Detect which cell encompasses the target text, then output its [X, Y] center coordinate. 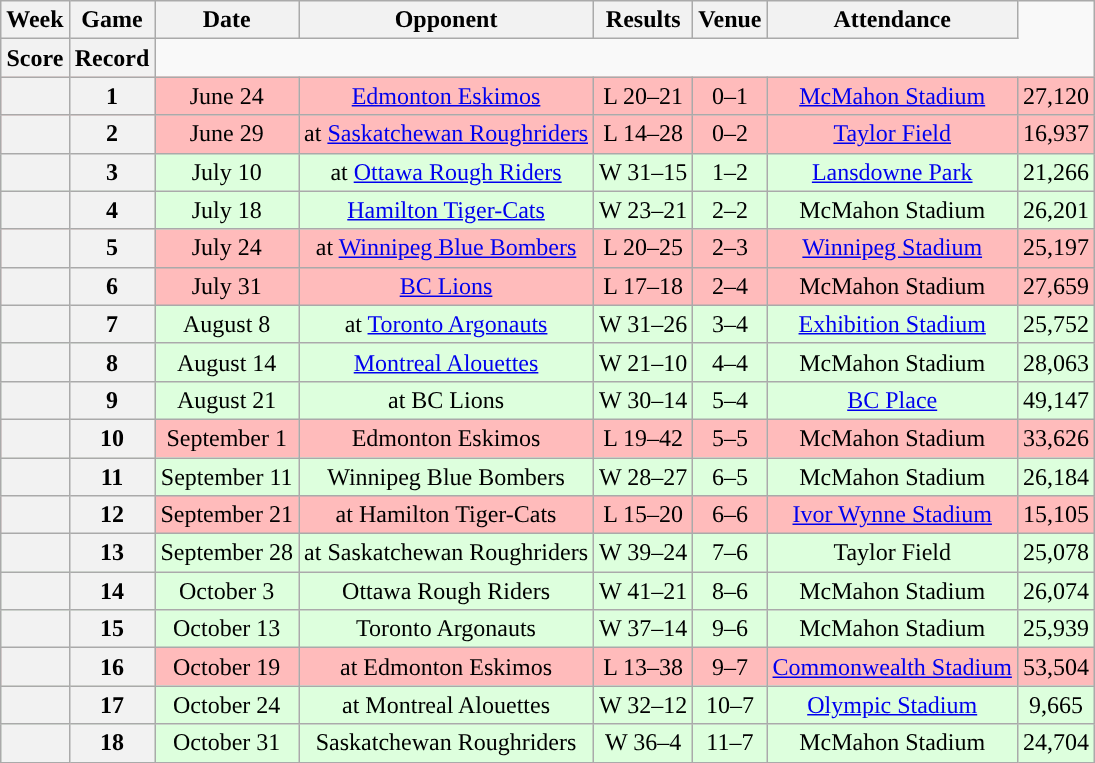
6 [112, 286]
September 11 [227, 477]
L 13–38 [644, 667]
9–7 [730, 667]
W 23–21 [644, 210]
6–5 [730, 477]
9 [112, 400]
2–2 [730, 210]
1–2 [730, 172]
10 [112, 438]
L 17–18 [644, 286]
August 8 [227, 324]
Winnipeg Stadium [892, 248]
at Montreal Alouettes [446, 705]
11 [112, 477]
October 13 [227, 629]
5–4 [730, 400]
July 31 [227, 286]
25,939 [1056, 629]
W 21–10 [644, 362]
at BC Lions [446, 400]
5–5 [730, 438]
at Edmonton Eskimos [446, 667]
October 24 [227, 705]
9,665 [1056, 705]
5 [112, 248]
8 [112, 362]
17 [112, 705]
L 15–20 [644, 515]
October 19 [227, 667]
2–4 [730, 286]
at Ottawa Rough Riders [446, 172]
Game [112, 20]
W 31–26 [644, 324]
W 30–14 [644, 400]
June 24 [227, 96]
Ottawa Rough Riders [446, 591]
21,266 [1056, 172]
3–4 [730, 324]
W 37–14 [644, 629]
Week [35, 20]
12 [112, 515]
15 [112, 629]
0–1 [730, 96]
15,105 [1056, 515]
at Toronto Argonauts [446, 324]
W 28–27 [644, 477]
Olympic Stadium [892, 705]
L 20–21 [644, 96]
26,074 [1056, 591]
2 [112, 134]
Montreal Alouettes [446, 362]
BC Place [892, 400]
September 1 [227, 438]
Attendance [892, 20]
October 3 [227, 591]
49,147 [1056, 400]
BC Lions [446, 286]
L 14–28 [644, 134]
Toronto Argonauts [446, 629]
W 36–4 [644, 743]
16,937 [1056, 134]
October 31 [227, 743]
18 [112, 743]
Winnipeg Blue Bombers [446, 477]
Lansdowne Park [892, 172]
Results [644, 20]
Commonwealth Stadium [892, 667]
June 29 [227, 134]
26,201 [1056, 210]
2–3 [730, 248]
13 [112, 553]
1 [112, 96]
August 14 [227, 362]
August 21 [227, 400]
11–7 [730, 743]
Record [112, 58]
25,078 [1056, 553]
6–6 [730, 515]
at Hamilton Tiger-Cats [446, 515]
4 [112, 210]
53,504 [1056, 667]
Saskatchewan Roughriders [446, 743]
10–7 [730, 705]
Hamilton Tiger-Cats [446, 210]
Exhibition Stadium [892, 324]
25,197 [1056, 248]
L 20–25 [644, 248]
W 32–12 [644, 705]
7–6 [730, 553]
L 19–42 [644, 438]
16 [112, 667]
at Winnipeg Blue Bombers [446, 248]
8–6 [730, 591]
Ivor Wynne Stadium [892, 515]
28,063 [1056, 362]
7 [112, 324]
0–2 [730, 134]
Date [227, 20]
W 41–21 [644, 591]
33,626 [1056, 438]
3 [112, 172]
27,659 [1056, 286]
September 21 [227, 515]
July 18 [227, 210]
26,184 [1056, 477]
Opponent [446, 20]
24,704 [1056, 743]
4–4 [730, 362]
September 28 [227, 553]
Score [35, 58]
July 10 [227, 172]
9–6 [730, 629]
Venue [730, 20]
W 39–24 [644, 553]
W 31–15 [644, 172]
27,120 [1056, 96]
14 [112, 591]
July 24 [227, 248]
25,752 [1056, 324]
